From the cell containing the given text, extract its center point as [x, y] coordinate. 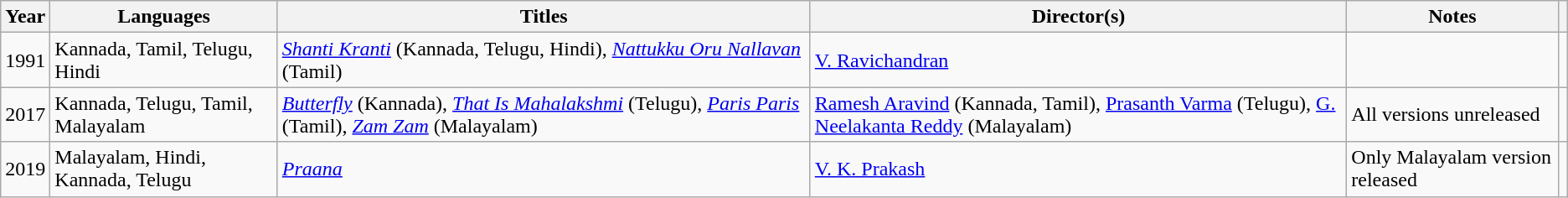
Director(s) [1078, 17]
Shanti Kranti (Kannada, Telugu, Hindi), Nattukku Oru Nallavan (Tamil) [544, 60]
Only Malayalam version released [1452, 169]
Ramesh Aravind (Kannada, Tamil), Prasanth Varma (Telugu), G. Neelakanta Reddy (Malayalam) [1078, 114]
Kannada, Tamil, Telugu, Hindi [164, 60]
Languages [164, 17]
Kannada, Telugu, Tamil, Malayalam [164, 114]
Praana [544, 169]
Titles [544, 17]
2017 [25, 114]
V. Ravichandran [1078, 60]
Year [25, 17]
Butterfly (Kannada), That Is Mahalakshmi (Telugu), Paris Paris (Tamil), Zam Zam (Malayalam) [544, 114]
2019 [25, 169]
V. K. Prakash [1078, 169]
Notes [1452, 17]
1991 [25, 60]
All versions unreleased [1452, 114]
Malayalam, Hindi, Kannada, Telugu [164, 169]
